Scan for the cell matching the given text and deliver its (X, Y) coordinate at center. 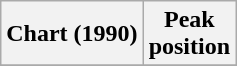
Chart (1990) (72, 34)
Peakposition (189, 34)
